Capture the cell that displays the provided text and extract its [X, Y] central coordinate. 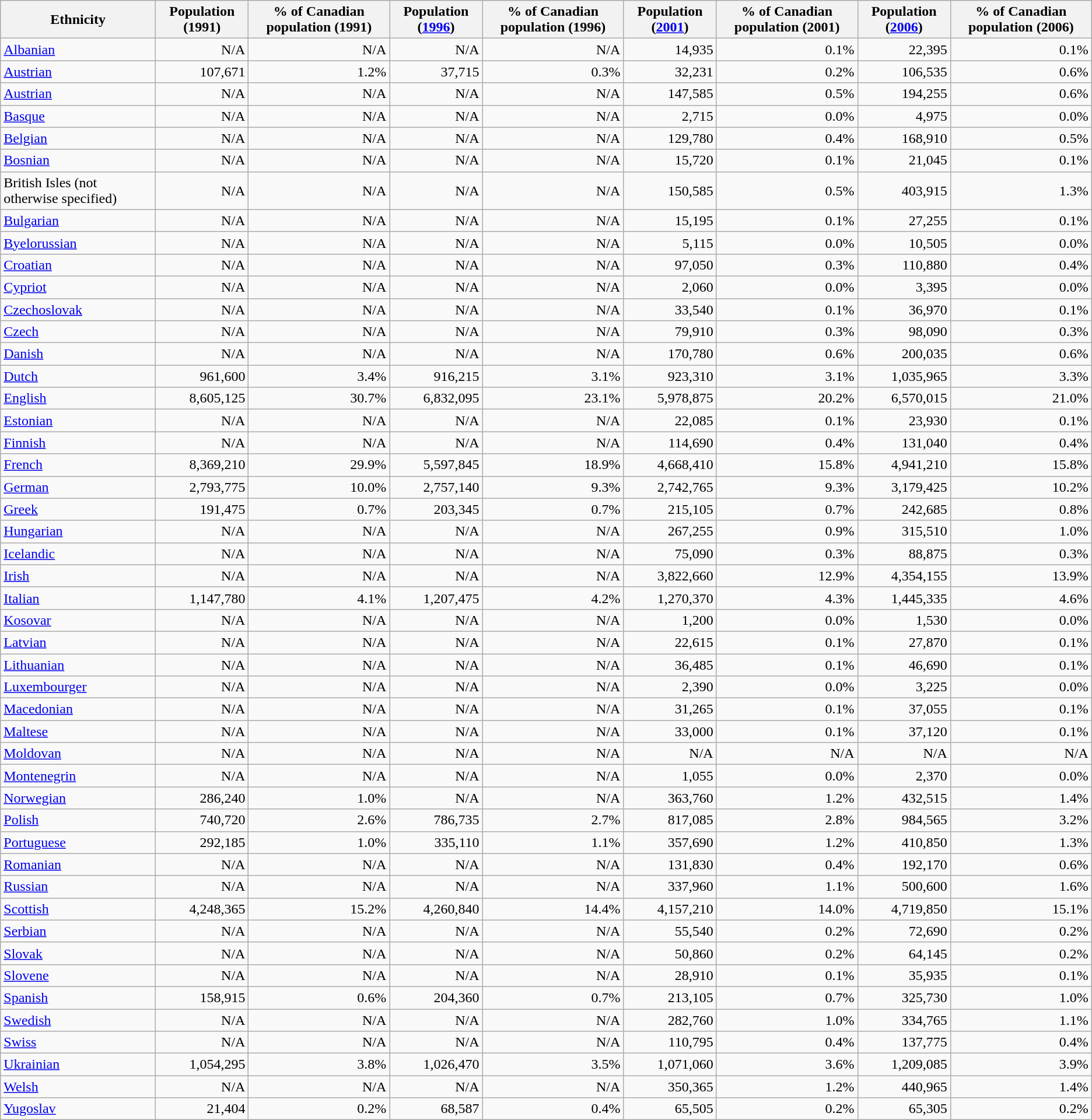
440,965 [904, 1087]
Serbian [78, 931]
0.8% [1021, 509]
3.9% [1021, 1065]
107,671 [202, 72]
194,255 [904, 94]
% of Canadian population (1991) [319, 20]
3,822,660 [670, 576]
Czechoslovak [78, 310]
31,265 [670, 709]
1,071,060 [670, 1065]
3.5% [553, 1065]
106,535 [904, 72]
3.6% [787, 1065]
British Isles (not otherwise specified) [78, 190]
23,930 [904, 421]
15.2% [319, 909]
30.7% [319, 398]
170,780 [670, 354]
114,690 [670, 443]
12.9% [787, 576]
4,248,365 [202, 909]
33,000 [670, 731]
2,793,775 [202, 487]
Albanian [78, 50]
Ukrainian [78, 1065]
410,850 [904, 842]
Hungarian [78, 531]
4,354,155 [904, 576]
3,395 [904, 287]
36,485 [670, 664]
1,054,295 [202, 1065]
1,207,475 [436, 598]
4,941,210 [904, 465]
35,935 [904, 975]
Welsh [78, 1087]
4.2% [553, 598]
14.0% [787, 909]
292,185 [202, 842]
1.6% [1021, 887]
8,605,125 [202, 398]
Cypriot [78, 287]
Norwegian [78, 798]
1,147,780 [202, 598]
Moldovan [78, 754]
15.1% [1021, 909]
4,719,850 [904, 909]
Slovene [78, 975]
4.3% [787, 598]
Estonian [78, 421]
213,105 [670, 998]
Montenegrin [78, 776]
131,040 [904, 443]
315,510 [904, 531]
37,120 [904, 731]
786,735 [436, 820]
98,090 [904, 332]
Byelorussian [78, 243]
4.1% [319, 598]
22,395 [904, 50]
33,540 [670, 310]
147,585 [670, 94]
Italian [78, 598]
79,910 [670, 332]
3.8% [319, 1065]
Greek [78, 509]
Swiss [78, 1042]
36,970 [904, 310]
357,690 [670, 842]
215,105 [670, 509]
4,668,410 [670, 465]
4,157,210 [670, 909]
1,445,335 [904, 598]
Macedonian [78, 709]
Yugoslav [78, 1109]
21,045 [904, 160]
1,200 [670, 620]
2,715 [670, 116]
1,026,470 [436, 1065]
131,830 [670, 864]
29.9% [319, 465]
13.9% [1021, 576]
72,690 [904, 931]
334,765 [904, 1020]
3.4% [319, 376]
Basque [78, 116]
64,145 [904, 953]
10.0% [319, 487]
88,875 [904, 554]
37,715 [436, 72]
32,231 [670, 72]
267,255 [670, 531]
22,615 [670, 642]
Icelandic [78, 554]
22,085 [670, 421]
916,215 [436, 376]
740,720 [202, 820]
5,115 [670, 243]
5,597,845 [436, 465]
Lithuanian [78, 664]
Romanian [78, 864]
137,775 [904, 1042]
55,540 [670, 931]
1,530 [904, 620]
2.8% [787, 820]
10,505 [904, 243]
8,369,210 [202, 465]
97,050 [670, 265]
Scottish [78, 909]
27,870 [904, 642]
282,760 [670, 1020]
23.1% [553, 398]
68,587 [436, 1109]
2,742,765 [670, 487]
% of Canadian population (1996) [553, 20]
3.3% [1021, 376]
50,860 [670, 953]
204,360 [436, 998]
Population (1996) [436, 20]
English [78, 398]
Finnish [78, 443]
Spanish [78, 998]
923,310 [670, 376]
15,195 [670, 220]
Ethnicity [78, 20]
110,880 [904, 265]
% of Canadian population (2006) [1021, 20]
2,757,140 [436, 487]
242,685 [904, 509]
Russian [78, 887]
3,225 [904, 687]
4.6% [1021, 598]
168,910 [904, 138]
2.7% [553, 820]
129,780 [670, 138]
6,570,015 [904, 398]
20.2% [787, 398]
0.9% [787, 531]
Luxembourger [78, 687]
350,365 [670, 1087]
Danish [78, 354]
Population (2001) [670, 20]
Slovak [78, 953]
200,035 [904, 354]
500,600 [904, 887]
1,055 [670, 776]
14,935 [670, 50]
Population (1991) [202, 20]
46,690 [904, 664]
Swedish [78, 1020]
2,390 [670, 687]
3.2% [1021, 820]
2.6% [319, 820]
5,978,875 [670, 398]
21.0% [1021, 398]
French [78, 465]
286,240 [202, 798]
Bosnian [78, 160]
Kosovar [78, 620]
1,270,370 [670, 598]
3,179,425 [904, 487]
27,255 [904, 220]
Dutch [78, 376]
21,404 [202, 1109]
65,505 [670, 1109]
75,090 [670, 554]
2,370 [904, 776]
4,260,840 [436, 909]
Croatian [78, 265]
192,170 [904, 864]
Population (2006) [904, 20]
325,730 [904, 998]
Portuguese [78, 842]
10.2% [1021, 487]
1,035,965 [904, 376]
Maltese [78, 731]
2,060 [670, 287]
Polish [78, 820]
150,585 [670, 190]
Belgian [78, 138]
403,915 [904, 190]
% of Canadian population (2001) [787, 20]
Czech [78, 332]
18.9% [553, 465]
65,305 [904, 1109]
Bulgarian [78, 220]
4,975 [904, 116]
961,600 [202, 376]
158,915 [202, 998]
28,910 [670, 975]
Latvian [78, 642]
German [78, 487]
Irish [78, 576]
15,720 [670, 160]
203,345 [436, 509]
191,475 [202, 509]
817,085 [670, 820]
337,960 [670, 887]
363,760 [670, 798]
37,055 [904, 709]
14.4% [553, 909]
6,832,095 [436, 398]
1,209,085 [904, 1065]
335,110 [436, 842]
110,795 [670, 1042]
984,565 [904, 820]
432,515 [904, 798]
